Pinpoint the cell where the given text exists, returning its (x, y) midpoint coordinate. 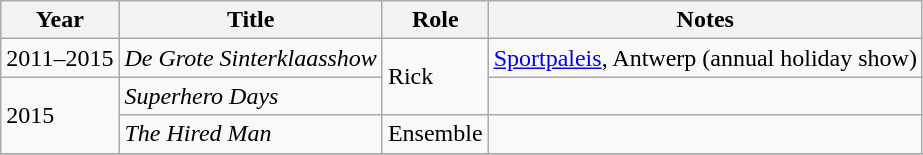
Ensemble (435, 134)
Sportpaleis, Antwerp (annual holiday show) (705, 58)
The Hired Man (250, 134)
Role (435, 20)
Rick (435, 77)
Title (250, 20)
Notes (705, 20)
2011–2015 (60, 58)
Year (60, 20)
2015 (60, 115)
Superhero Days (250, 96)
De Grote Sinterklaasshow (250, 58)
